Determine the [x, y] coordinate at the center of the cell enclosing the given text.  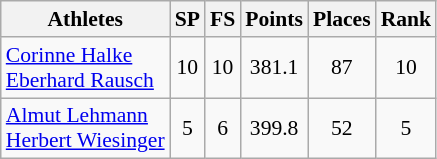
Places [342, 19]
399.8 [274, 128]
FS [222, 19]
Almut LehmannHerbert Wiesinger [86, 128]
52 [342, 128]
87 [342, 68]
Athletes [86, 19]
SP [188, 19]
6 [222, 128]
Rank [406, 19]
Points [274, 19]
Corinne HalkeEberhard Rausch [86, 68]
381.1 [274, 68]
